Provide the [X, Y] coordinate of the cell's center where the given text is located.  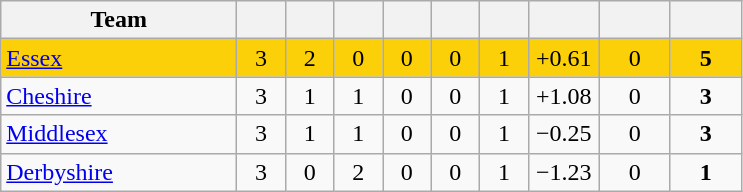
5 [706, 58]
+0.61 [564, 58]
+1.08 [564, 96]
Essex [119, 58]
Derbyshire [119, 172]
Team [119, 20]
Cheshire [119, 96]
Middlesex [119, 134]
−0.25 [564, 134]
−1.23 [564, 172]
